Return the (x, y) coordinate for the center point of the cell that contains the specified text.  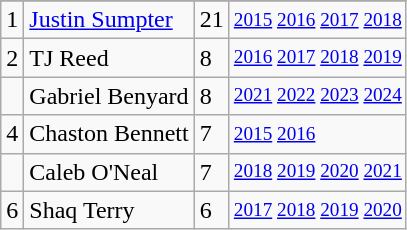
2021 2022 2023 2024 (318, 96)
2017 2018 2019 2020 (318, 210)
Chaston Bennett (109, 134)
Gabriel Benyard (109, 96)
2015 2016 2017 2018 (318, 20)
TJ Reed (109, 58)
4 (12, 134)
2 (12, 58)
2016 2017 2018 2019 (318, 58)
1 (12, 20)
Caleb O'Neal (109, 172)
21 (212, 20)
Shaq Terry (109, 210)
Justin Sumpter (109, 20)
2018 2019 2020 2021 (318, 172)
2015 2016 (318, 134)
